For the text-containing cell, return its midpoint in [x, y] coordinate format. 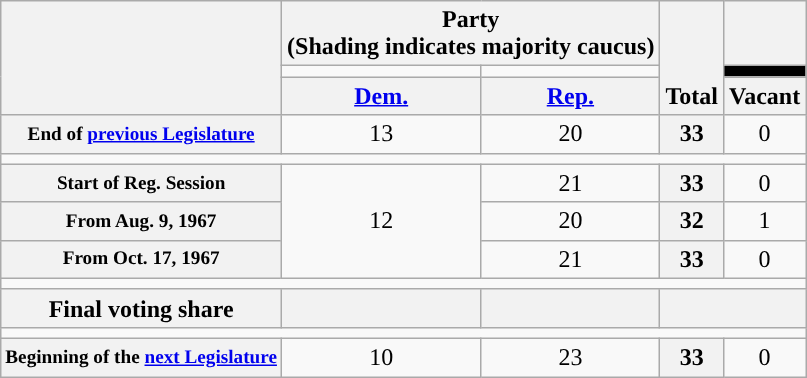
Beginning of the next Legislature [142, 357]
12 [382, 221]
23 [570, 357]
Start of Reg. Session [142, 183]
Vacant [764, 96]
From Aug. 9, 1967 [142, 221]
Total [692, 58]
End of previous Legislature [142, 134]
13 [382, 134]
1 [764, 221]
Final voting share [142, 308]
Party (Shading indicates majority caucus) [471, 34]
10 [382, 357]
Dem. [382, 96]
32 [692, 221]
Rep. [570, 96]
From Oct. 17, 1967 [142, 259]
